Return the [x, y] coordinate for the center point of the cell that contains the specified text.  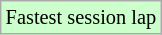
Fastest session lap [81, 17]
